Locate the cell with the specified text and output its (x, y) center coordinate. 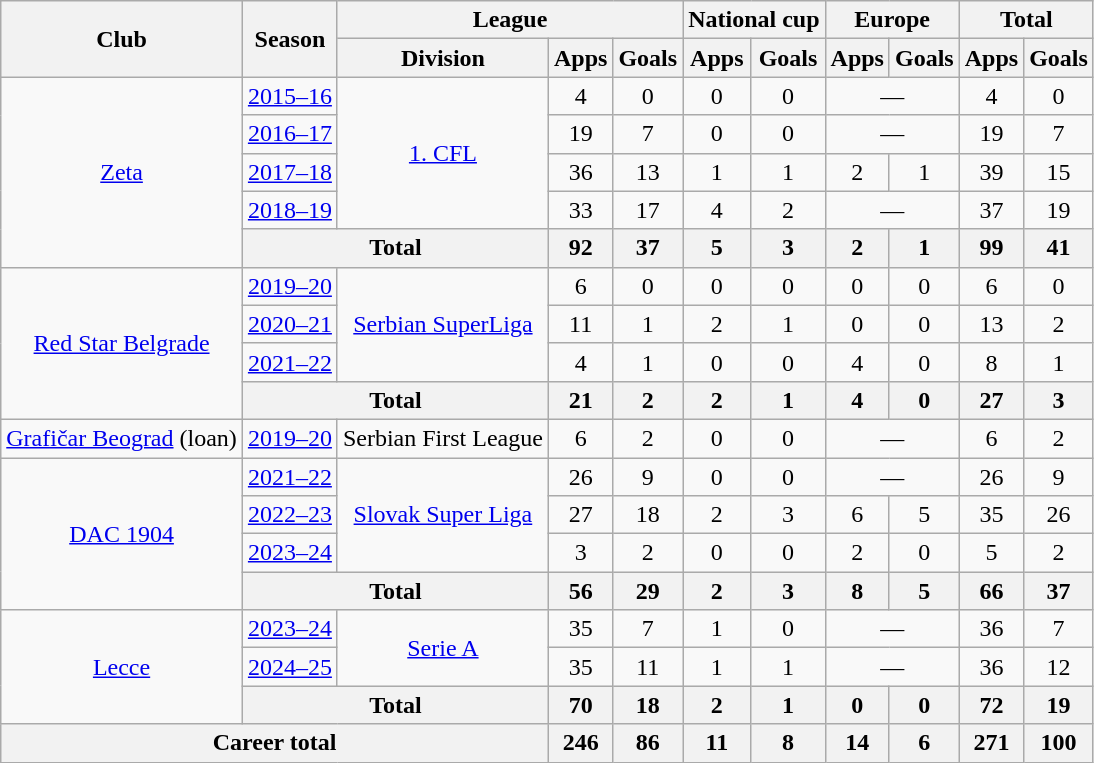
2015–16 (290, 96)
86 (648, 743)
14 (857, 743)
72 (991, 705)
League (510, 20)
Europe (892, 20)
2016–17 (290, 134)
2020–21 (290, 324)
271 (991, 743)
Lecce (122, 667)
100 (1059, 743)
Season (290, 39)
Serbian First League (442, 438)
56 (580, 591)
Grafičar Beograd (loan) (122, 438)
29 (648, 591)
12 (1059, 667)
Career total (275, 743)
Zeta (122, 172)
17 (648, 210)
2017–18 (290, 172)
92 (580, 248)
2022–23 (290, 515)
2024–25 (290, 667)
Red Star Belgrade (122, 343)
70 (580, 705)
66 (991, 591)
Club (122, 39)
15 (1059, 172)
21 (580, 400)
Serie A (442, 648)
National cup (754, 20)
246 (580, 743)
Serbian SuperLiga (442, 324)
33 (580, 210)
1. CFL (442, 153)
DAC 1904 (122, 534)
99 (991, 248)
39 (991, 172)
41 (1059, 248)
2018–19 (290, 210)
Division (442, 58)
Slovak Super Liga (442, 515)
